Return the [X, Y] coordinate for the center point of the cell that contains the specified text.  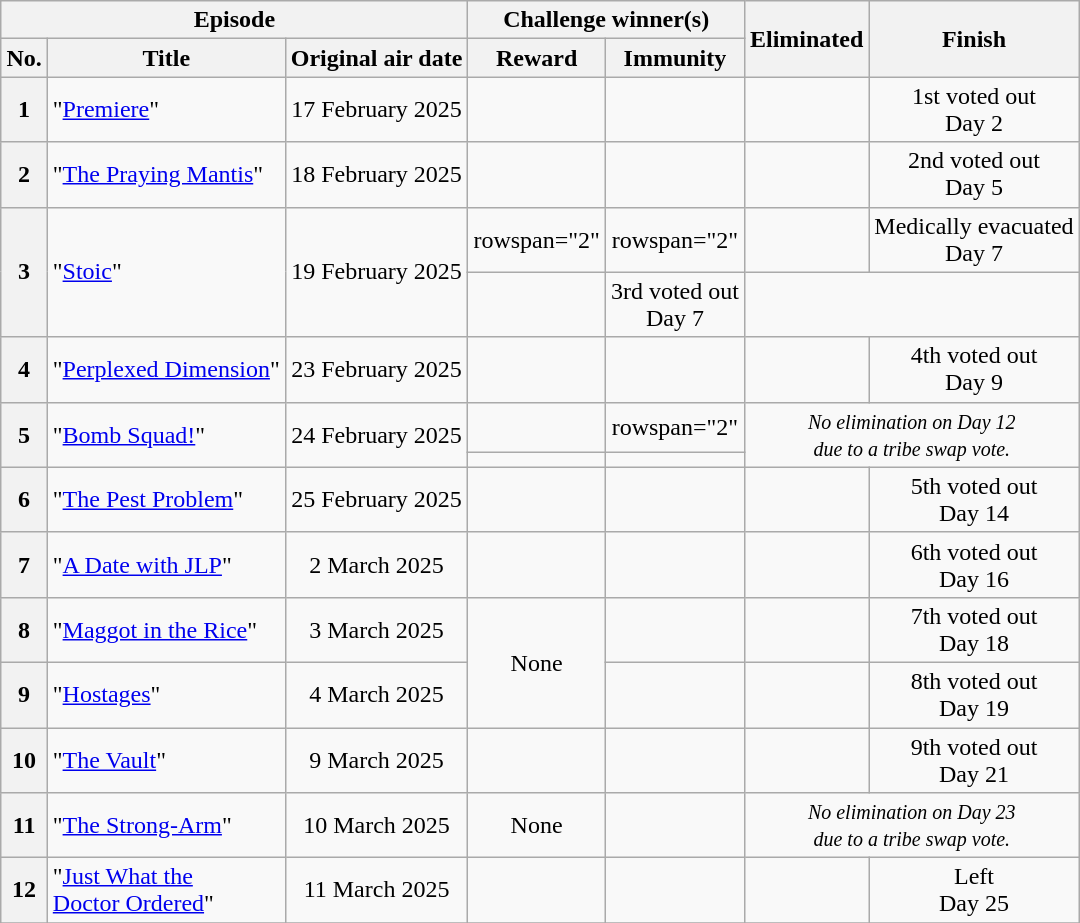
Medically evacuatedDay 7 [974, 240]
1st voted outDay 2 [974, 110]
"The Strong-Arm" [166, 826]
7 [24, 564]
Episode [234, 20]
4 [24, 370]
8 [24, 630]
"The Pest Problem" [166, 500]
4th voted outDay 9 [974, 370]
Eliminated [806, 39]
19 February 2025 [376, 272]
12 [24, 890]
"Stoic" [166, 272]
"The Vault" [166, 760]
4 March 2025 [376, 694]
6 [24, 500]
"Perplexed Dimension" [166, 370]
3rd voted outDay 7 [674, 304]
Finish [974, 39]
Immunity [674, 58]
2 [24, 174]
1 [24, 110]
No. [24, 58]
"Premiere" [166, 110]
5 [24, 434]
18 February 2025 [376, 174]
"Maggot in the Rice" [166, 630]
2nd voted outDay 5 [974, 174]
11 March 2025 [376, 890]
3 [24, 272]
Challenge winner(s) [606, 20]
3 March 2025 [376, 630]
2 March 2025 [376, 564]
"Just What the Doctor Ordered" [166, 890]
10 March 2025 [376, 826]
Original air date [376, 58]
"Hostages" [166, 694]
8th voted outDay 19 [974, 694]
Title [166, 58]
No elimination on Day 12due to a tribe swap vote. [912, 434]
11 [24, 826]
6th voted outDay 16 [974, 564]
Reward [537, 58]
10 [24, 760]
9 March 2025 [376, 760]
5th voted outDay 14 [974, 500]
23 February 2025 [376, 370]
9 [24, 694]
No elimination on Day 23due to a tribe swap vote. [912, 826]
17 February 2025 [376, 110]
9th voted outDay 21 [974, 760]
LeftDay 25 [974, 890]
"The Praying Mantis" [166, 174]
"Bomb Squad!" [166, 434]
"A Date with JLP" [166, 564]
24 February 2025 [376, 434]
7th voted outDay 18 [974, 630]
25 February 2025 [376, 500]
